For the text-containing cell, return its midpoint in [x, y] coordinate format. 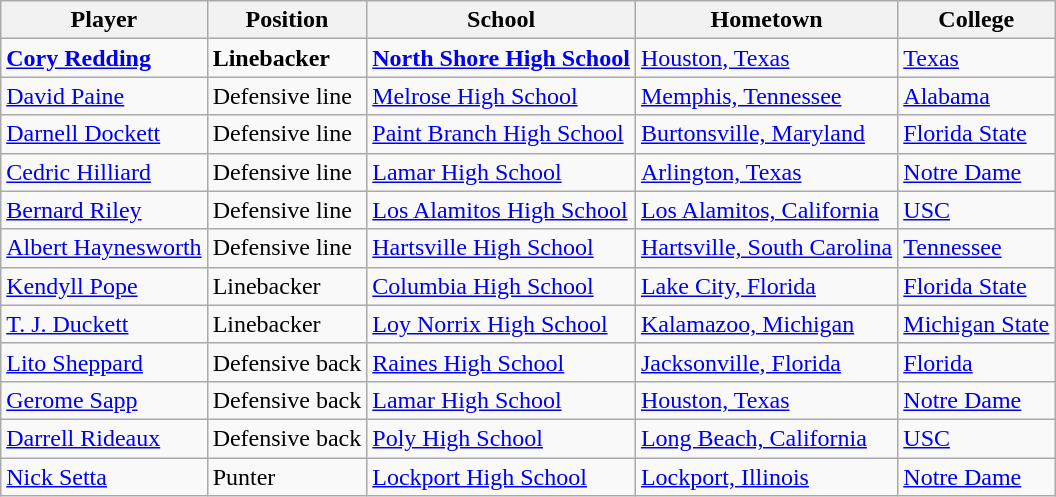
Long Beach, California [766, 438]
Loy Norrix High School [502, 324]
Cory Redding [104, 58]
Paint Branch High School [502, 134]
North Shore High School [502, 58]
Memphis, Tennessee [766, 96]
Los Alamitos High School [502, 210]
T. J. Duckett [104, 324]
Hartsville High School [502, 248]
David Paine [104, 96]
Jacksonville, Florida [766, 362]
Alabama [976, 96]
Darnell Dockett [104, 134]
Hartsville, South Carolina [766, 248]
Cedric Hilliard [104, 172]
Lake City, Florida [766, 286]
Gerome Sapp [104, 400]
Los Alamitos, California [766, 210]
Player [104, 20]
Lockport, Illinois [766, 477]
Burtonsville, Maryland [766, 134]
College [976, 20]
Albert Haynesworth [104, 248]
Darrell Rideaux [104, 438]
Texas [976, 58]
Arlington, Texas [766, 172]
School [502, 20]
Punter [287, 477]
Lockport High School [502, 477]
Melrose High School [502, 96]
Florida [976, 362]
Nick Setta [104, 477]
Position [287, 20]
Raines High School [502, 362]
Bernard Riley [104, 210]
Hometown [766, 20]
Kendyll Pope [104, 286]
Lito Sheppard [104, 362]
Tennessee [976, 248]
Columbia High School [502, 286]
Michigan State [976, 324]
Kalamazoo, Michigan [766, 324]
Poly High School [502, 438]
